From the cell containing the given text, extract its center point as [X, Y] coordinate. 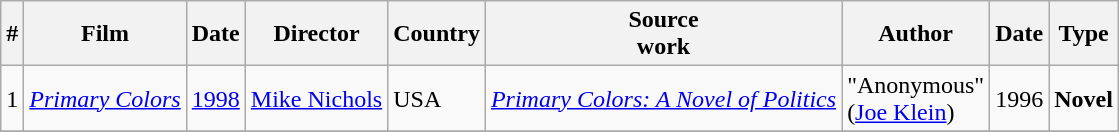
USA [437, 98]
# [12, 34]
Country [437, 34]
Mike Nichols [316, 98]
Type [1084, 34]
Film [105, 34]
1 [12, 98]
"Anonymous"(Joe Klein) [916, 98]
Novel [1084, 98]
1998 [216, 98]
Director [316, 34]
Primary Colors [105, 98]
Primary Colors: A Novel of Politics [663, 98]
1996 [1020, 98]
Author [916, 34]
Sourcework [663, 34]
